From the cell containing the given text, extract its center point as [x, y] coordinate. 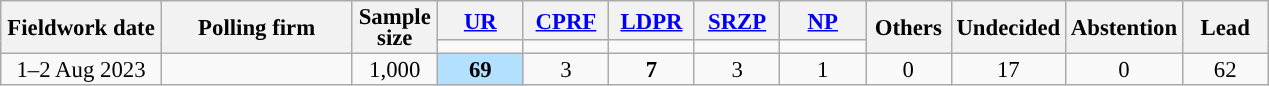
UR [481, 20]
7 [652, 70]
1,000 [395, 70]
62 [1225, 70]
Fieldwork date [82, 28]
1–2 Aug 2023 [82, 70]
SRZP [737, 20]
1 [823, 70]
Abstention [1124, 28]
NP [823, 20]
Undecided [1008, 28]
Polling firm [256, 28]
17 [1008, 70]
LDPR [652, 20]
69 [481, 70]
Others [909, 28]
CPRF [566, 20]
Samplesize [395, 28]
Lead [1225, 28]
